Determine the [x, y] coordinate at the center of the cell enclosing the given text.  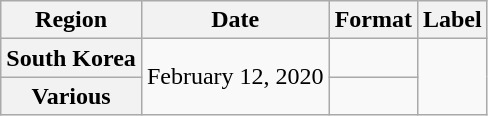
South Korea [72, 58]
Various [72, 96]
February 12, 2020 [235, 77]
Region [72, 20]
Label [452, 20]
Format [373, 20]
Date [235, 20]
